Output the (X, Y) coordinate of the center of the cell containing the given text.  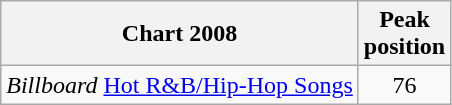
Chart 2008 (180, 34)
Billboard Hot R&B/Hip-Hop Songs (180, 85)
Peakposition (404, 34)
76 (404, 85)
